Determine the [X, Y] coordinate at the center of the cell enclosing the given text.  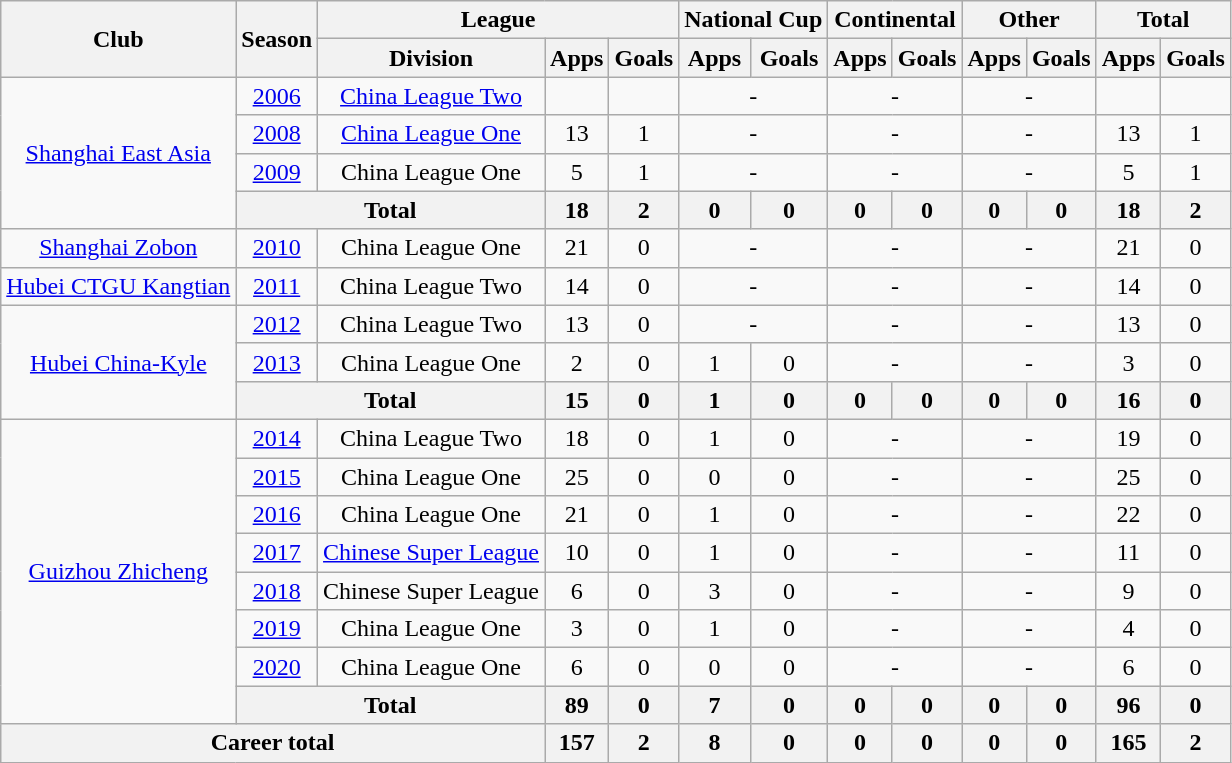
Guizhou Zhicheng [118, 571]
2019 [277, 629]
96 [1128, 705]
League [498, 20]
National Cup [754, 20]
2014 [277, 438]
Continental [895, 20]
157 [577, 743]
2018 [277, 591]
9 [1128, 591]
89 [577, 705]
16 [1128, 400]
2010 [277, 248]
Club [118, 39]
Hubei China-Kyle [118, 362]
Season [277, 39]
10 [577, 553]
Division [432, 58]
2013 [277, 362]
2016 [277, 515]
2017 [277, 553]
Shanghai Zobon [118, 248]
Career total [273, 743]
Other [1029, 20]
2011 [277, 286]
11 [1128, 553]
2012 [277, 324]
165 [1128, 743]
19 [1128, 438]
15 [577, 400]
8 [715, 743]
Hubei CTGU Kangtian [118, 286]
2006 [277, 96]
2015 [277, 477]
2009 [277, 172]
2008 [277, 134]
4 [1128, 629]
22 [1128, 515]
Shanghai East Asia [118, 153]
7 [715, 705]
2020 [277, 667]
